Pinpoint the cell where the given text exists, returning its (X, Y) midpoint coordinate. 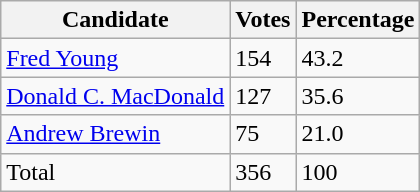
Donald C. MacDonald (116, 96)
75 (263, 134)
Andrew Brewin (116, 134)
Fred Young (116, 58)
Percentage (358, 20)
Votes (263, 20)
Total (116, 172)
100 (358, 172)
43.2 (358, 58)
154 (263, 58)
35.6 (358, 96)
21.0 (358, 134)
356 (263, 172)
Candidate (116, 20)
127 (263, 96)
